Capture the cell that displays the provided text and extract its (X, Y) central coordinate. 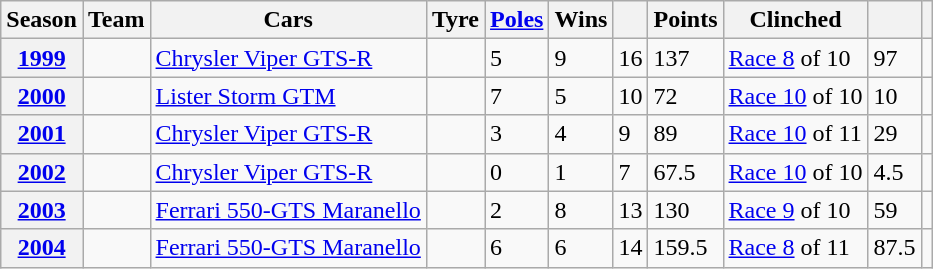
89 (686, 134)
159.5 (686, 248)
29 (894, 134)
2004 (42, 248)
Race 9 of 10 (796, 210)
87.5 (894, 248)
2000 (42, 96)
0 (517, 172)
Race 8 of 10 (796, 58)
2003 (42, 210)
97 (894, 58)
8 (581, 210)
4 (581, 134)
1999 (42, 58)
72 (686, 96)
4.5 (894, 172)
13 (630, 210)
Team (116, 20)
Wins (581, 20)
2001 (42, 134)
67.5 (686, 172)
1 (581, 172)
130 (686, 210)
Points (686, 20)
Race 8 of 11 (796, 248)
14 (630, 248)
59 (894, 210)
Lister Storm GTM (288, 96)
2 (517, 210)
2002 (42, 172)
Cars (288, 20)
Season (42, 20)
Tyre (455, 20)
Poles (517, 20)
3 (517, 134)
16 (630, 58)
Clinched (796, 20)
Race 10 of 11 (796, 134)
137 (686, 58)
